Output the [x, y] coordinate of the center of the cell containing the given text.  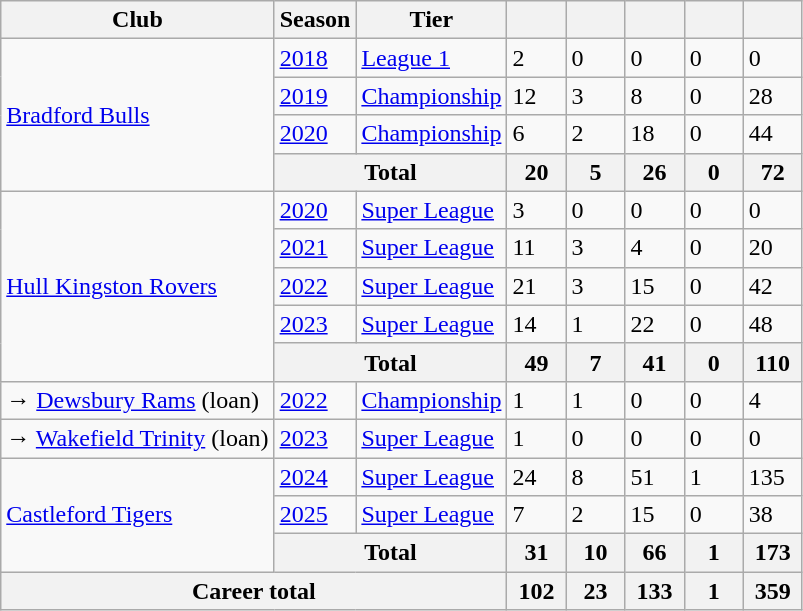
173 [772, 553]
22 [654, 324]
Career total [254, 591]
31 [536, 553]
2018 [315, 58]
135 [772, 477]
49 [536, 362]
Season [315, 20]
2021 [315, 248]
Club [138, 20]
18 [654, 134]
12 [536, 96]
Bradford Bulls [138, 115]
110 [772, 362]
6 [536, 134]
5 [596, 172]
2024 [315, 477]
→ Dewsbury Rams (loan) [138, 400]
League 1 [432, 58]
102 [536, 591]
42 [772, 286]
2025 [315, 515]
359 [772, 591]
72 [772, 172]
10 [596, 553]
Tier [432, 20]
26 [654, 172]
14 [536, 324]
→ Wakefield Trinity (loan) [138, 438]
Castleford Tigers [138, 515]
133 [654, 591]
41 [654, 362]
23 [596, 591]
21 [536, 286]
66 [654, 553]
28 [772, 96]
44 [772, 134]
24 [536, 477]
48 [772, 324]
38 [772, 515]
11 [536, 248]
Hull Kingston Rovers [138, 286]
51 [654, 477]
2019 [315, 96]
